Provide the (X, Y) coordinate of the cell's center where the given text is located.  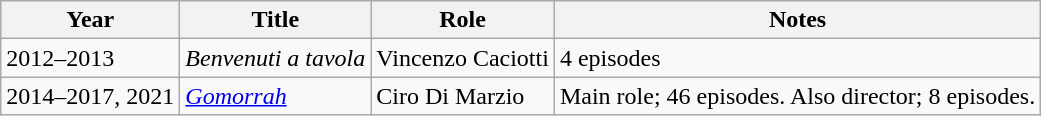
Main role; 46 episodes. Also director; 8 episodes. (797, 96)
Title (276, 20)
Vincenzo Caciotti (463, 58)
Benvenuti a tavola (276, 58)
Notes (797, 20)
2014–2017, 2021 (90, 96)
Role (463, 20)
Gomorrah (276, 96)
Ciro Di Marzio (463, 96)
2012–2013 (90, 58)
4 episodes (797, 58)
Year (90, 20)
